Determine the [x, y] coordinate at the center of the cell enclosing the given text.  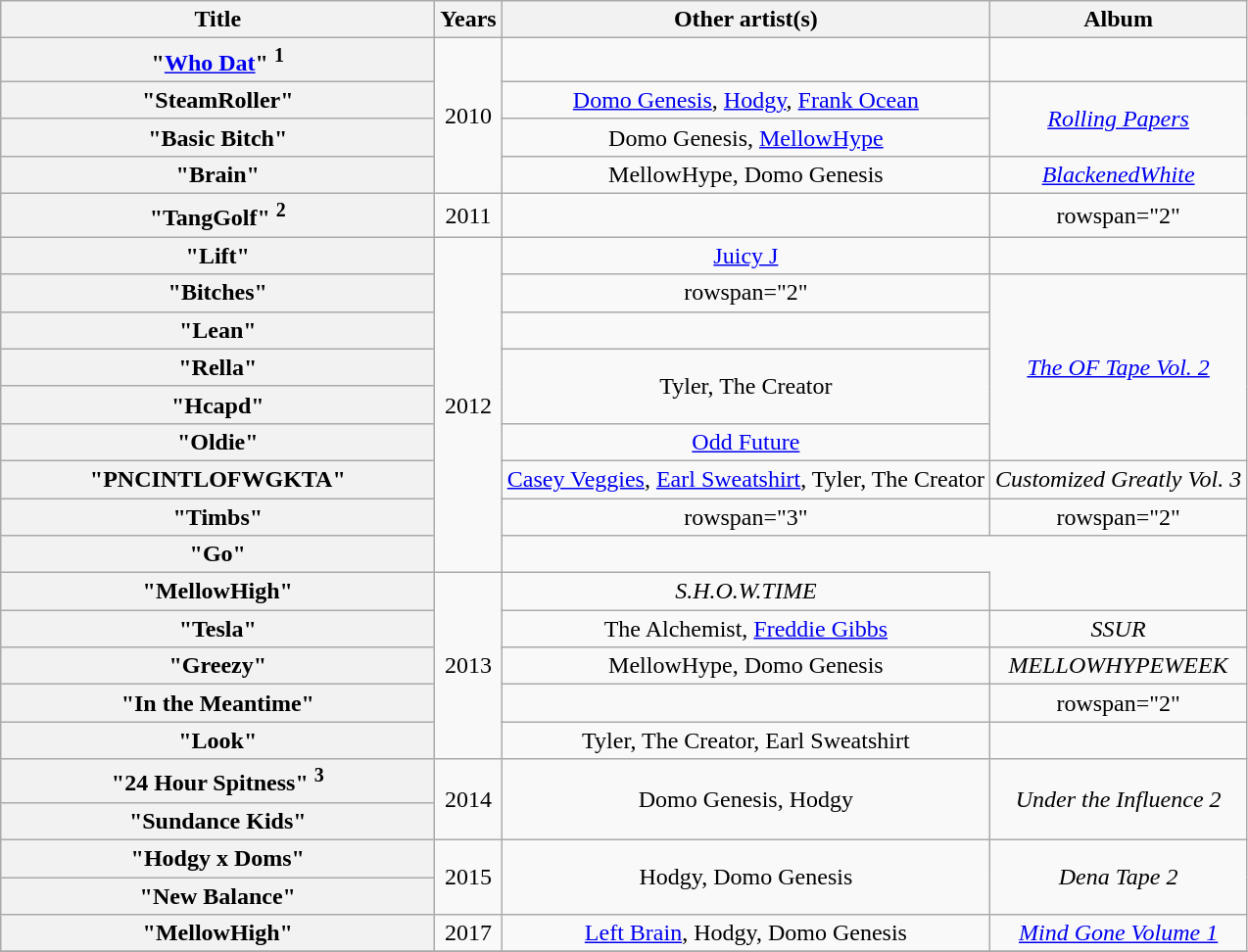
Under the Influence 2 [1119, 799]
Rolling Papers [1119, 119]
S.H.O.W.TIME [745, 592]
"Basic Bitch" [217, 137]
"Tesla" [217, 629]
"Look" [217, 740]
Tyler, The Creator, Earl Sweatshirt [745, 740]
"Brain" [217, 174]
Dena Tape 2 [1119, 878]
The Alchemist, Freddie Gibbs [745, 629]
Album [1119, 20]
"Sundance Kids" [217, 822]
Left Brain, Hodgy, Domo Genesis [745, 933]
"In the Meantime" [217, 703]
"Who Dat" 1 [217, 61]
"Lean" [217, 330]
The OF Tape Vol. 2 [1119, 367]
Tyler, The Creator [745, 386]
2012 [468, 405]
Casey Veggies, Earl Sweatshirt, Tyler, The Creator [745, 479]
Hodgy, Domo Genesis [745, 878]
Odd Future [745, 442]
Title [217, 20]
"SteamRoller" [217, 100]
2010 [468, 116]
MELLOWHYPEWEEK [1119, 666]
"PNCINTLOFWGKTA" [217, 479]
"Bitches" [217, 293]
"Hcapd" [217, 405]
Juicy J [745, 256]
2011 [468, 215]
Years [468, 20]
"New Balance" [217, 896]
"24 Hour Spitness" 3 [217, 782]
2015 [468, 878]
2013 [468, 666]
Customized Greatly Vol. 3 [1119, 479]
SSUR [1119, 629]
2014 [468, 799]
Domo Genesis, MellowHype [745, 137]
Domo Genesis, Hodgy, Frank Ocean [745, 100]
2017 [468, 933]
"Greezy" [217, 666]
"Timbs" [217, 517]
"Go" [217, 554]
"TangGolf" 2 [217, 215]
Domo Genesis, Hodgy [745, 799]
Other artist(s) [745, 20]
"Rella" [217, 367]
Mind Gone Volume 1 [1119, 933]
"Hodgy x Doms" [217, 859]
BlackenedWhite [1119, 174]
rowspan="3" [745, 517]
"Lift" [217, 256]
"Oldie" [217, 442]
